Extract the [X, Y] coordinate from the center of the cell holding the provided text.  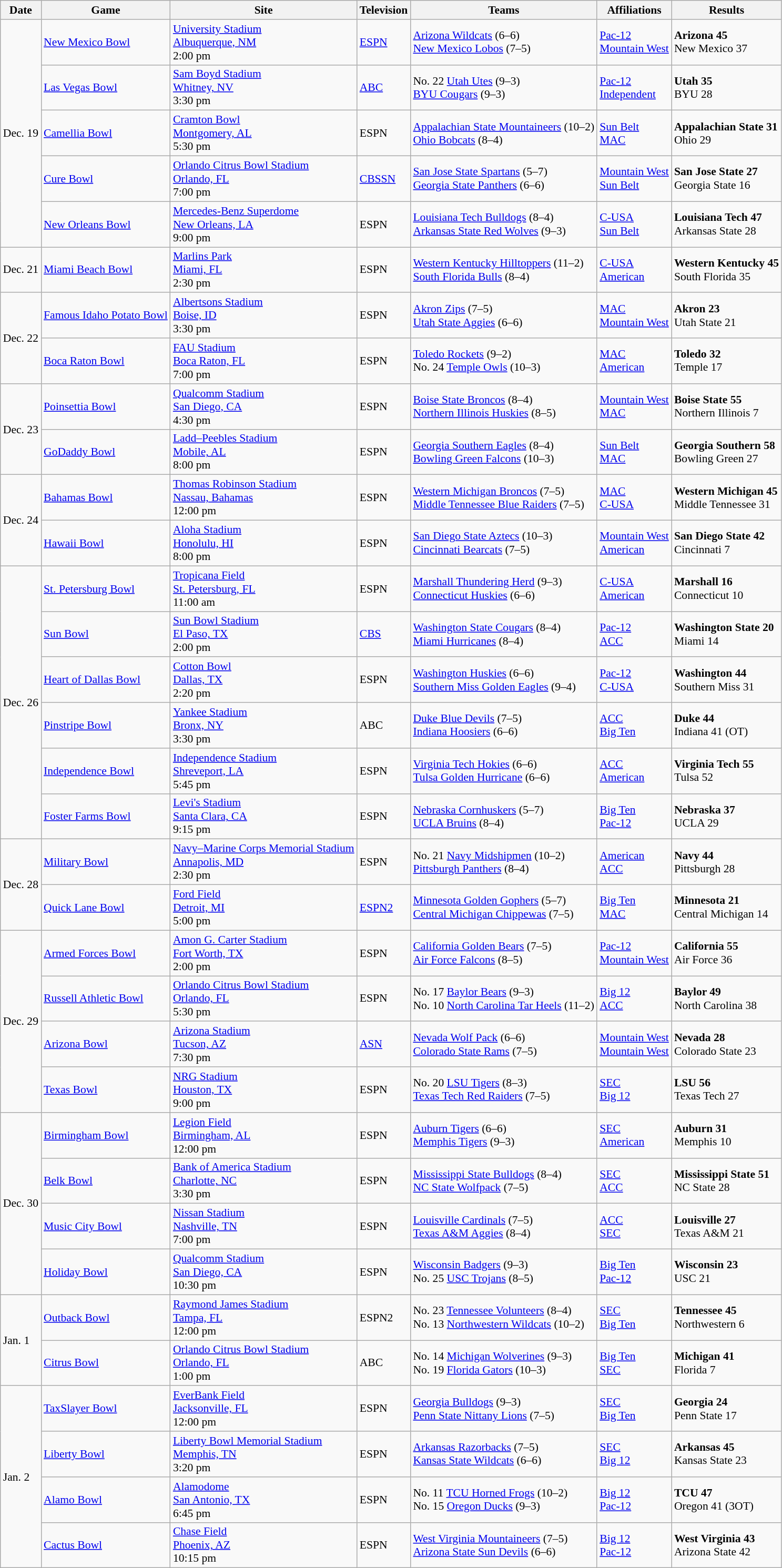
Texas Bowl [106, 1090]
ACCBig Ten [634, 726]
Raymond James StadiumTampa, FL12:00 pm [264, 1318]
No. 11 TCU Horned Frogs (10–2) No. 15 Oregon Ducks (9–3) [504, 1500]
Date [21, 10]
Affiliations [634, 10]
Duke 44Indiana 41 (OT) [727, 726]
Results [727, 10]
Orlando Citrus Bowl StadiumOrlando, FL7:00 pm [264, 179]
Cactus Bowl [106, 1545]
No. 22 Utah Utes (9–3) BYU Cougars (9–3) [504, 87]
Outback Bowl [106, 1318]
No. 21 Navy Midshipmen (10–2)Pittsburgh Panthers (8–4) [504, 862]
Washington Huskies (6–6) Southern Miss Golden Eagles (9–4) [504, 680]
Nevada Wolf Pack (6–6)Colorado State Rams (7–5) [504, 1044]
Foster Farms Bowl [106, 816]
ACCSEC [634, 1226]
MACAmerican [634, 361]
No. 14 Michigan Wolverines (9–3)No. 19 Florida Gators (10–3) [504, 1363]
Bahamas Bowl [106, 497]
Jan. 2 [21, 1477]
Dec. 29 [21, 1021]
Amon G. Carter StadiumFort Worth, TX2:00 pm [264, 953]
Marshall Thundering Herd (9–3) Connecticut Huskies (6–6) [504, 589]
Michigan 41 Florida 7 [727, 1363]
Birmingham Bowl [106, 1136]
Western Kentucky Hilltoppers (11–2)South Florida Bulls (8–4) [504, 270]
Qualcomm StadiumSan Diego, CA10:30 pm [264, 1272]
Georgia 24Penn State 17 [727, 1409]
TCU 47Oregon 41 (3OT) [727, 1500]
Akron 23 Utah State 21 [727, 315]
SECACC [634, 1181]
Dec. 22 [21, 339]
Dec. 21 [21, 270]
SECAmerican [634, 1136]
Arkansas 45Kansas State 23 [727, 1454]
Big TenSEC [634, 1363]
Virginia Tech Hokies (6–6) Tulsa Golden Hurricane (6–6) [504, 771]
CBSSN [384, 179]
Hawaii Bowl [106, 544]
Alamo Bowl [106, 1500]
No. 20 LSU Tigers (8–3)Texas Tech Red Raiders (7–5) [504, 1090]
San Jose State Spartans (5–7)Georgia State Panthers (6–6) [504, 179]
Thomas Robinson StadiumNassau, Bahamas12:00 pm [264, 497]
Jan. 1 [21, 1340]
St. Petersburg Bowl [106, 589]
New Orleans Bowl [106, 224]
LSU 56 Texas Tech 27 [727, 1090]
Pac-12ACC [634, 634]
Western Kentucky 45 South Florida 35 [727, 270]
Washington 44Southern Miss 31 [727, 680]
Marlins ParkMiami, FL2:30 pm [264, 270]
Pac-12Independent [634, 87]
Camellia Bowl [106, 134]
Miami Beach Bowl [106, 270]
EverBank FieldJacksonville, FL12:00 pm [264, 1409]
Liberty Bowl Memorial StadiumMemphis, TN3:20 pm [264, 1454]
Mountain WestSun Belt [634, 179]
Ford FieldDetroit, MI5:00 pm [264, 908]
Arizona Bowl [106, 1044]
Arizona StadiumTucson, AZ7:30 pm [264, 1044]
Las Vegas Bowl [106, 87]
CBS [384, 634]
New Mexico Bowl [106, 42]
Wisconsin Badgers (9–3) No. 25 USC Trojans (8–5) [504, 1272]
Toledo 32Temple 17 [727, 361]
Minnesota 21 Central Michigan 14 [727, 908]
Akron Zips (7–5)Utah State Aggies (6–6) [504, 315]
Dec. 24 [21, 521]
Louisville 27 Texas A&M 21 [727, 1226]
Qualcomm StadiumSan Diego, CA4:30 pm [264, 407]
Dec. 28 [21, 884]
Game [106, 10]
Georgia Southern 58Bowling Green 27 [727, 452]
Military Bowl [106, 862]
West Virginia Mountaineers (7–5) Arizona State Sun Devils (6–6) [504, 1545]
Nebraska 37UCLA 29 [727, 816]
Aloha StadiumHonolulu, HI8:00 pm [264, 544]
University StadiumAlbuquerque, NM2:00 pm [264, 42]
Pac-12C-USA [634, 680]
Boise State Broncos (8–4) Northern Illinois Huskies (8–5) [504, 407]
Albertsons StadiumBoise, ID3:30 pm [264, 315]
Toledo Rockets (9–2) No. 24 Temple Owls (10–3) [504, 361]
MACMountain West [634, 315]
Liberty Bowl [106, 1454]
Cotton BowlDallas, TX2:20 pm [264, 680]
Mountain WestAmerican [634, 544]
Utah 35 BYU 28 [727, 87]
Orlando Citrus Bowl StadiumOrlando, FL1:00 pm [264, 1363]
Mercedes-Benz SuperdomeNew Orleans, LA9:00 pm [264, 224]
Louisiana Tech 47 Arkansas State 28 [727, 224]
Nevada 28 Colorado State 23 [727, 1044]
Navy 44 Pittsburgh 28 [727, 862]
Television [384, 10]
TaxSlayer Bowl [106, 1409]
Boca Raton Bowl [106, 361]
Quick Lane Bowl [106, 908]
Big 12ACC [634, 999]
NRG StadiumHouston, TX9:00 pm [264, 1090]
Navy–Marine Corps Memorial StadiumAnnapolis, MD2:30 pm [264, 862]
Famous Idaho Potato Bowl [106, 315]
San Diego State Aztecs (10–3) Cincinnati Bearcats (7–5) [504, 544]
Mississippi State 51 NC State 28 [727, 1181]
Legion FieldBirmingham, AL12:00 pm [264, 1136]
Independence Bowl [106, 771]
Arkansas Razorbacks (7–5)Kansas State Wildcats (6–6) [504, 1454]
Nissan StadiumNashville, TN7:00 pm [264, 1226]
Tropicana FieldSt. Petersburg, FL11:00 am [264, 589]
Dec. 23 [21, 429]
Sun Bowl [106, 634]
Levi's StadiumSanta Clara, CA9:15 pm [264, 816]
Western Michigan 45Middle Tennessee 31 [727, 497]
Tennessee 45 Northwestern 6 [727, 1318]
ASN [384, 1044]
Boise State 55Northern Illinois 7 [727, 407]
Auburn Tigers (6–6)Memphis Tigers (9–3) [504, 1136]
GoDaddy Bowl [106, 452]
Dec. 30 [21, 1204]
Baylor 49 North Carolina 38 [727, 999]
Duke Blue Devils (7–5)Indiana Hoosiers (6–6) [504, 726]
AmericanACC [634, 862]
Chase FieldPhoenix, AZ10:15 pm [264, 1545]
Arizona 45New Mexico 37 [727, 42]
San Jose State 27 Georgia State 16 [727, 179]
Heart of Dallas Bowl [106, 680]
Cramton BowlMontgomery, AL5:30 pm [264, 134]
Orlando Citrus Bowl StadiumOrlando, FL5:30 pm [264, 999]
Louisville Cardinals (7–5)Texas A&M Aggies (8–4) [504, 1226]
Louisiana Tech Bulldogs (8–4)Arkansas State Red Wolves (9–3) [504, 224]
MACC-USA [634, 497]
Independence StadiumShreveport, LA5:45 pm [264, 771]
Holiday Bowl [106, 1272]
Dec. 19 [21, 134]
Poinsettia Bowl [106, 407]
Sam Boyd StadiumWhitney, NV3:30 pm [264, 87]
Belk Bowl [106, 1181]
Citrus Bowl [106, 1363]
Appalachian State 31 Ohio 29 [727, 134]
Auburn 31 Memphis 10 [727, 1136]
Mountain WestMAC [634, 407]
Site [264, 10]
Arizona Wildcats (6–6) New Mexico Lobos (7–5) [504, 42]
FAU StadiumBoca Raton, FL7:00 pm [264, 361]
Georgia Southern Eagles (8–4)Bowling Green Falcons (10–3) [504, 452]
Ladd–Peebles StadiumMobile, AL8:00 pm [264, 452]
Nebraska Cornhuskers (5–7) UCLA Bruins (8–4) [504, 816]
West Virginia 43Arizona State 42 [727, 1545]
Western Michigan Broncos (7–5)Middle Tennessee Blue Raiders (7–5) [504, 497]
Washington State Cougars (8–4) Miami Hurricanes (8–4) [504, 634]
Russell Athletic Bowl [106, 999]
Mountain WestMountain West [634, 1044]
Marshall 16Connecticut 10 [727, 589]
No. 17 Baylor Bears (9–3)No. 10 North Carolina Tar Heels (11–2) [504, 999]
Virginia Tech 55Tulsa 52 [727, 771]
Big TenMAC [634, 908]
Armed Forces Bowl [106, 953]
Yankee StadiumBronx, NY3:30 pm [264, 726]
California 55 Air Force 36 [727, 953]
Music City Bowl [106, 1226]
San Diego State 42Cincinnati 7 [727, 544]
Appalachian State Mountaineers (10–2)Ohio Bobcats (8–4) [504, 134]
Sun Bowl StadiumEl Paso, TX2:00 pm [264, 634]
Mississippi State Bulldogs (8–4)NC State Wolfpack (7–5) [504, 1181]
Wisconsin 23 USC 21 [727, 1272]
Bank of America StadiumCharlotte, NC3:30 pm [264, 1181]
ACCAmerican [634, 771]
Dec. 26 [21, 702]
Pinstripe Bowl [106, 726]
AlamodomeSan Antonio, TX6:45 pm [264, 1500]
No. 23 Tennessee Volunteers (8–4)No. 13 Northwestern Wildcats (10–2) [504, 1318]
Minnesota Golden Gophers (5–7) Central Michigan Chippewas (7–5) [504, 908]
Cure Bowl [106, 179]
C-USASun Belt [634, 224]
California Golden Bears (7–5) Air Force Falcons (8–5) [504, 953]
Georgia Bulldogs (9–3)Penn State Nittany Lions (7–5) [504, 1409]
Teams [504, 10]
Washington State 20Miami 14 [727, 634]
